For the text-containing cell, return its midpoint in [x, y] coordinate format. 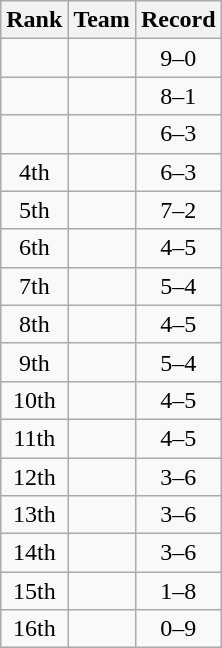
7th [34, 286]
1–8 [178, 591]
10th [34, 400]
12th [34, 477]
9–0 [178, 58]
13th [34, 515]
8–1 [178, 96]
7–2 [178, 210]
11th [34, 438]
8th [34, 324]
Team [102, 20]
9th [34, 362]
0–9 [178, 629]
Record [178, 20]
4th [34, 172]
16th [34, 629]
14th [34, 553]
6th [34, 248]
Rank [34, 20]
5th [34, 210]
15th [34, 591]
